Return (x, y) of the center of cell containing provided text 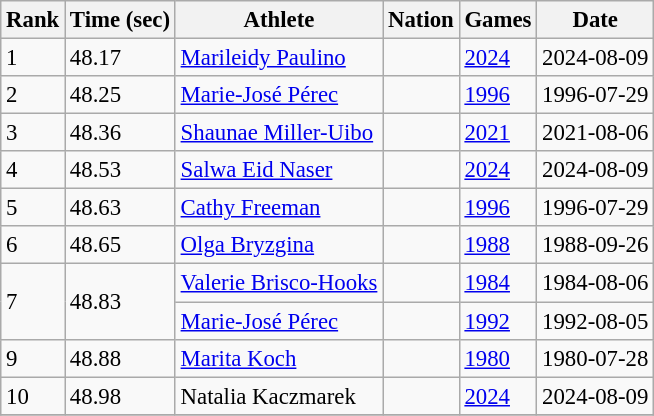
Rank (33, 20)
Marita Koch (278, 358)
48.36 (120, 133)
1992 (498, 321)
Olga Bryzgina (278, 245)
Games (498, 20)
48.98 (120, 396)
Shaunae Miller-Uibo (278, 133)
48.83 (120, 302)
48.53 (120, 170)
1988 (498, 245)
1988-09-26 (596, 245)
9 (33, 358)
1984-08-06 (596, 283)
7 (33, 302)
2021 (498, 133)
2 (33, 95)
4 (33, 170)
Marileidy Paulino (278, 58)
1980-07-28 (596, 358)
Valerie Brisco-Hooks (278, 283)
48.63 (120, 208)
Salwa Eid Naser (278, 170)
48.25 (120, 95)
Date (596, 20)
10 (33, 396)
Nation (421, 20)
1984 (498, 283)
2021-08-06 (596, 133)
Time (sec) (120, 20)
48.88 (120, 358)
1980 (498, 358)
Athlete (278, 20)
Natalia Kaczmarek (278, 396)
Cathy Freeman (278, 208)
6 (33, 245)
48.65 (120, 245)
3 (33, 133)
1 (33, 58)
48.17 (120, 58)
5 (33, 208)
1992-08-05 (596, 321)
